Scan for the cell matching the given text and deliver its (x, y) coordinate at center. 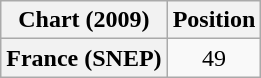
France (SNEP) (84, 58)
Chart (2009) (84, 20)
Position (214, 20)
49 (214, 58)
